Detect which cell encompasses the target text, then output its (X, Y) center coordinate. 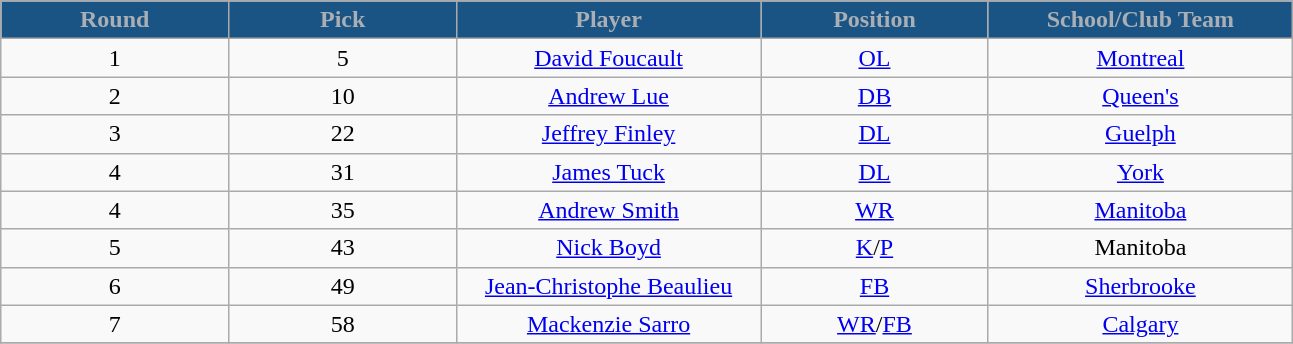
Mackenzie Sarro (609, 324)
6 (115, 286)
7 (115, 324)
Jeffrey Finley (609, 134)
Position (875, 20)
Pick (343, 20)
DB (875, 96)
Calgary (1140, 324)
Sherbrooke (1140, 286)
49 (343, 286)
31 (343, 172)
WR (875, 210)
10 (343, 96)
Nick Boyd (609, 248)
22 (343, 134)
43 (343, 248)
Round (115, 20)
York (1140, 172)
1 (115, 58)
2 (115, 96)
Montreal (1140, 58)
3 (115, 134)
David Foucault (609, 58)
Andrew Smith (609, 210)
K/P (875, 248)
School/Club Team (1140, 20)
Queen's (1140, 96)
Player (609, 20)
Guelph (1140, 134)
58 (343, 324)
OL (875, 58)
Andrew Lue (609, 96)
FB (875, 286)
James Tuck (609, 172)
WR/FB (875, 324)
Jean-Christophe Beaulieu (609, 286)
35 (343, 210)
